Provide the [x, y] coordinate of the cell's center where the given text is located.  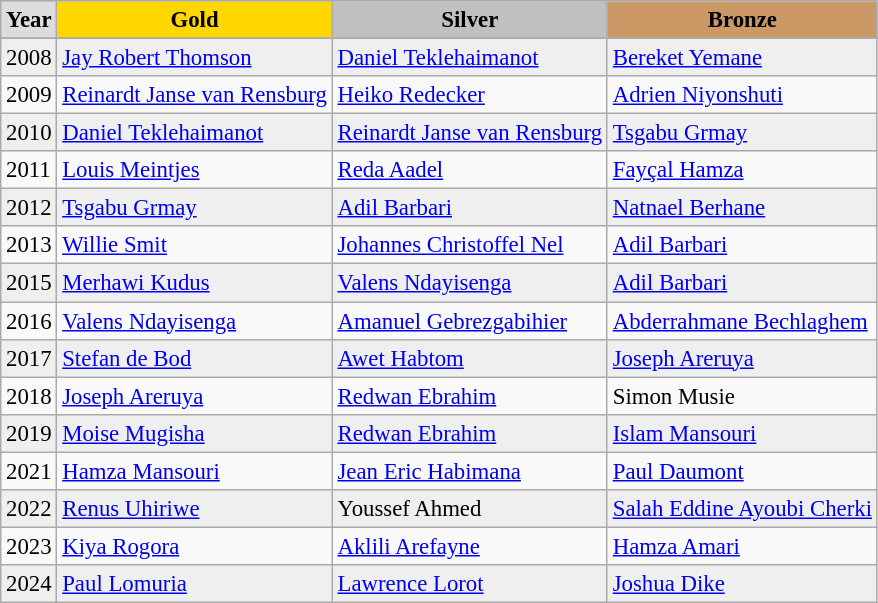
2022 [29, 509]
2012 [29, 208]
Year [29, 20]
2018 [29, 396]
Silver [470, 20]
Merhawi Kudus [194, 283]
Adrien Niyonshuti [742, 95]
Bereket Yemane [742, 58]
2017 [29, 358]
Awet Habtom [470, 358]
Paul Lomuria [194, 584]
Abderrahmane Bechlaghem [742, 321]
Hamza Mansouri [194, 471]
Joshua Dike [742, 584]
Louis Meintjes [194, 170]
Salah Eddine Ayoubi Cherki [742, 509]
Moise Mugisha [194, 433]
2019 [29, 433]
Youssef Ahmed [470, 509]
Reda Aadel [470, 170]
Kiya Rogora [194, 546]
2011 [29, 170]
Jay Robert Thomson [194, 58]
Jean Eric Habimana [470, 471]
2009 [29, 95]
Aklili Arefayne [470, 546]
Gold [194, 20]
Fayçal Hamza [742, 170]
Amanuel Gebrezgabihier [470, 321]
2023 [29, 546]
2008 [29, 58]
Willie Smit [194, 245]
Stefan de Bod [194, 358]
Paul Daumont [742, 471]
2010 [29, 133]
Lawrence Lorot [470, 584]
2016 [29, 321]
2021 [29, 471]
2024 [29, 584]
Renus Uhiriwe [194, 509]
Natnael Berhane [742, 208]
2015 [29, 283]
Bronze [742, 20]
Hamza Amari [742, 546]
Islam Mansouri [742, 433]
2013 [29, 245]
Heiko Redecker [470, 95]
Simon Musie [742, 396]
Johannes Christoffel Nel [470, 245]
